Search for the cell housing the specified text and yield its [X, Y] center coordinate. 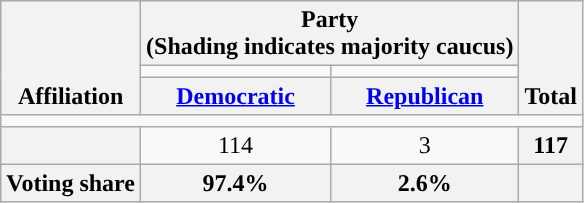
Total [551, 58]
Democratic [236, 96]
Voting share [71, 183]
117 [551, 145]
Affiliation [71, 58]
97.4% [236, 183]
Party (Shading indicates majority caucus) [330, 34]
114 [236, 145]
2.6% [425, 183]
Republican [425, 96]
3 [425, 145]
